Locate the cell with the specified text and output its (X, Y) center coordinate. 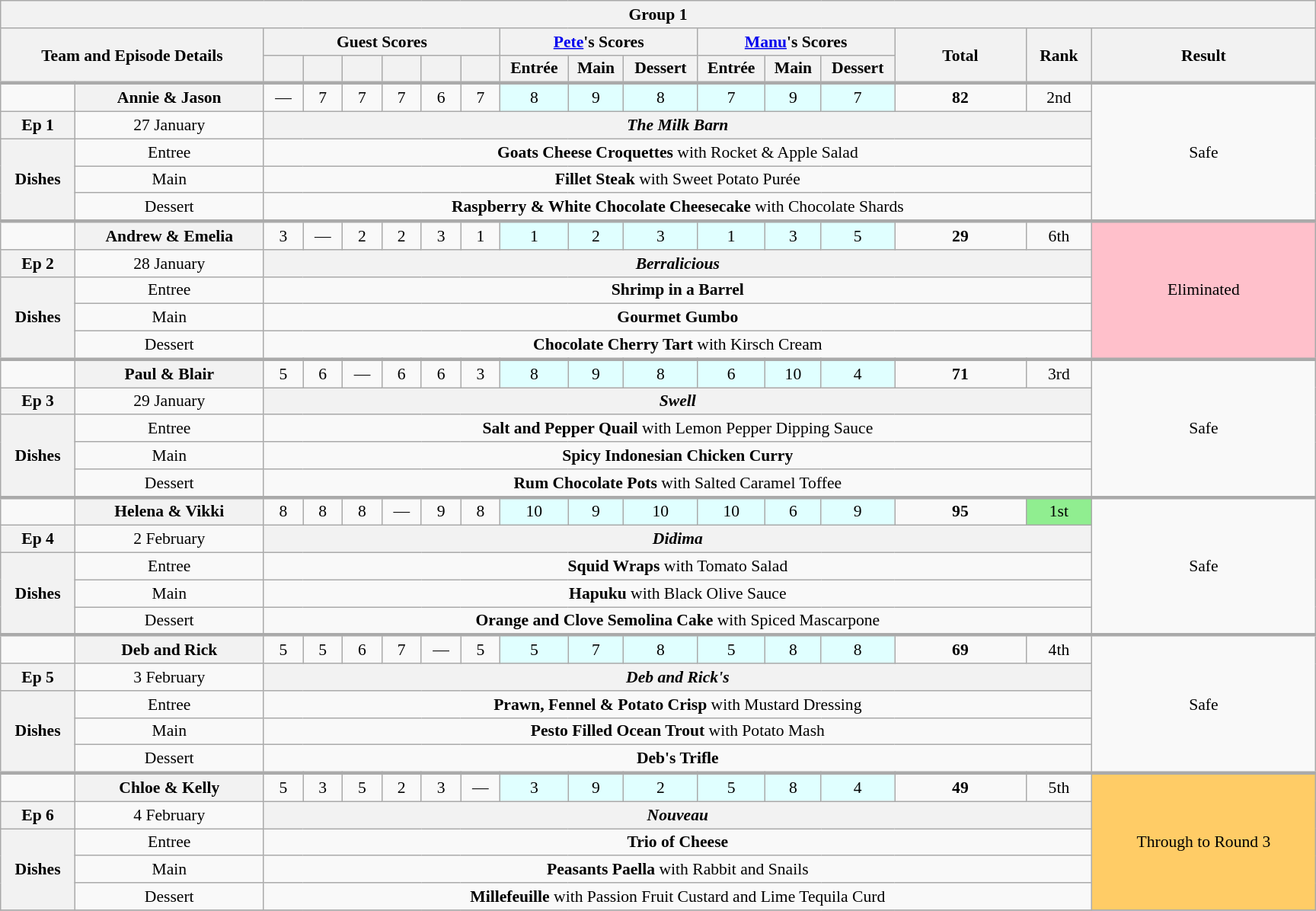
Eliminated (1204, 291)
Pesto Filled Ocean Trout with Potato Mash (678, 731)
Annie & Jason (169, 97)
Group 1 (658, 14)
Berralicious (678, 264)
Salt and Pepper Quail with Lemon Pepper Dipping Sauce (678, 429)
29 January (169, 401)
Total (961, 56)
3rd (1059, 373)
95 (961, 512)
Orange and Clove Semolina Cake with Spiced Mascarpone (678, 622)
Chocolate Cherry Tart with Kirsch Cream (678, 346)
69 (961, 649)
Ep 6 (38, 815)
Deb's Trifle (678, 759)
4 February (169, 815)
Ep 1 (38, 126)
Spicy Indonesian Chicken Curry (678, 455)
Squid Wraps with Tomato Salad (678, 567)
Paul & Blair (169, 373)
1st (1059, 512)
Guest Scores (382, 42)
27 January (169, 126)
6th (1059, 236)
Trio of Cheese (678, 842)
Hapuku with Black Olive Sauce (678, 593)
4th (1059, 649)
Helena & Vikki (169, 512)
Shrimp in a Barrel (678, 290)
Team and Episode Details (133, 56)
Pete's Scores (599, 42)
Millefeuille with Passion Fruit Custard and Lime Tequila Curd (678, 897)
Raspberry & White Chocolate Cheesecake with Chocolate Shards (678, 207)
Fillet Steak with Sweet Potato Purée (678, 180)
Ep 5 (38, 677)
Manu's Scores (797, 42)
Goats Cheese Croquettes with Rocket & Apple Salad (678, 152)
Chloe & Kelly (169, 788)
Gourmet Gumbo (678, 318)
82 (961, 97)
Ep 2 (38, 264)
Deb and Rick's (678, 677)
Peasants Paella with Rabbit and Snails (678, 870)
Rum Chocolate Pots with Salted Caramel Toffee (678, 483)
2nd (1059, 97)
71 (961, 373)
Rank (1059, 56)
Swell (678, 401)
Andrew & Emelia (169, 236)
Prawn, Fennel & Potato Crisp with Mustard Dressing (678, 705)
28 January (169, 264)
49 (961, 788)
2 February (169, 539)
The Milk Barn (678, 126)
Didima (678, 539)
Nouveau (678, 815)
Through to Round 3 (1204, 842)
Result (1204, 56)
Ep 3 (38, 401)
5th (1059, 788)
Deb and Rick (169, 649)
29 (961, 236)
Ep 4 (38, 539)
3 February (169, 677)
